Capture the cell that displays the provided text and extract its (X, Y) central coordinate. 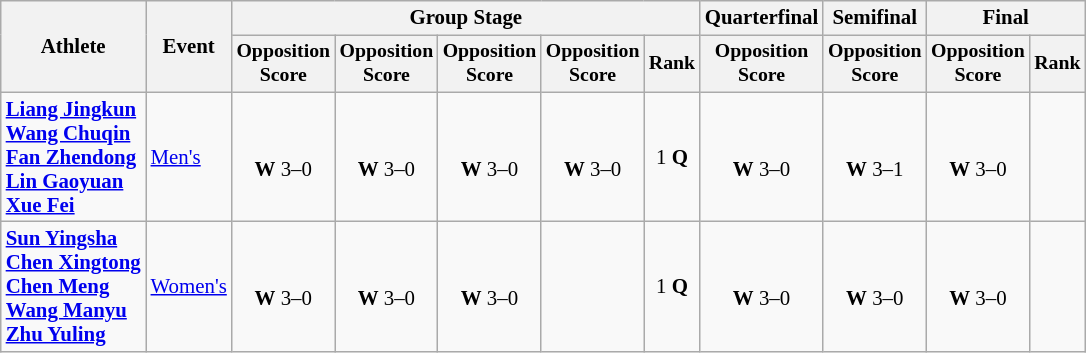
Liang JingkunWang ChuqinFan ZhendongLin GaoyuanXue Fei (74, 157)
Final (1006, 18)
Sun YingshaChen XingtongChen MengWang ManyuZhu Yuling (74, 287)
Athlete (74, 46)
Quarterfinal (762, 18)
W 3–1 (874, 157)
Semifinal (874, 18)
Men's (189, 157)
Women's (189, 287)
Group Stage (466, 18)
Event (189, 46)
